Provide the (x, y) coordinate of the cell's center where the given text is located.  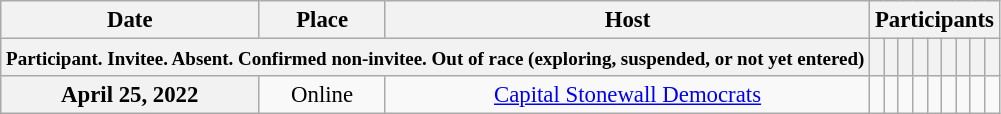
Date (130, 20)
Capital Stonewall Democrats (627, 95)
April 25, 2022 (130, 95)
Host (627, 20)
Participants (935, 20)
Place (322, 20)
Participant. Invitee. Absent. Confirmed non-invitee. Out of race (exploring, suspended, or not yet entered) (436, 58)
Online (322, 95)
